Locate the cell with the specified text and output its [x, y] center coordinate. 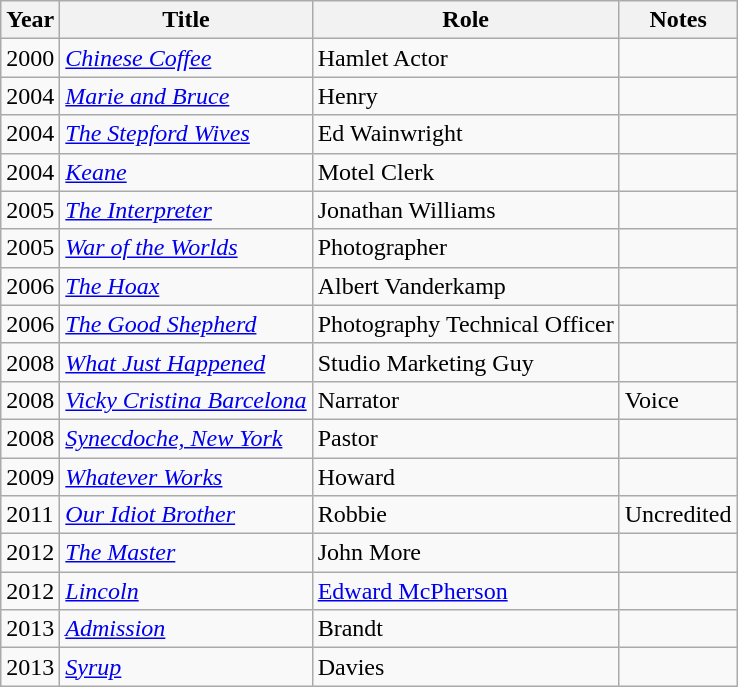
Ed Wainwright [466, 134]
Marie and Bruce [186, 96]
Jonathan Williams [466, 210]
Synecdoche, New York [186, 438]
John More [466, 553]
Lincoln [186, 591]
Our Idiot Brother [186, 515]
Robbie [466, 515]
What Just Happened [186, 362]
Role [466, 20]
The Hoax [186, 286]
Vicky Cristina Barcelona [186, 400]
The Master [186, 553]
Chinese Coffee [186, 58]
2011 [30, 515]
Photography Technical Officer [466, 324]
Motel Clerk [466, 172]
Keane [186, 172]
The Interpreter [186, 210]
Uncredited [678, 515]
Albert Vanderkamp [466, 286]
2000 [30, 58]
Narrator [466, 400]
Voice [678, 400]
Title [186, 20]
Admission [186, 629]
Studio Marketing Guy [466, 362]
Edward McPherson [466, 591]
The Stepford Wives [186, 134]
Year [30, 20]
Hamlet Actor [466, 58]
Henry [466, 96]
War of the Worlds [186, 248]
Howard [466, 477]
Pastor [466, 438]
Whatever Works [186, 477]
Brandt [466, 629]
Davies [466, 667]
The Good Shepherd [186, 324]
Notes [678, 20]
Syrup [186, 667]
Photographer [466, 248]
2009 [30, 477]
